Capture the cell that displays the provided text and extract its (x, y) central coordinate. 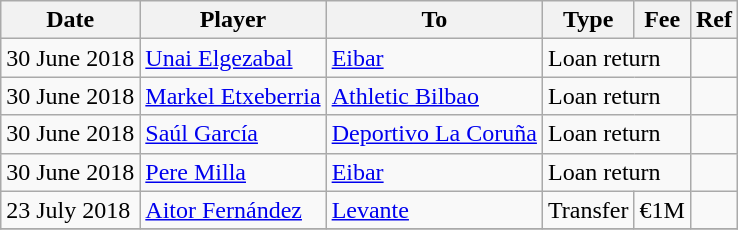
Deportivo La Coruña (434, 134)
Levante (434, 210)
Ref (714, 20)
Athletic Bilbao (434, 96)
Markel Etxeberria (233, 96)
Date (70, 20)
Transfer (588, 210)
Unai Elgezabal (233, 58)
Aitor Fernández (233, 210)
23 July 2018 (70, 210)
Fee (662, 20)
Pere Milla (233, 172)
Player (233, 20)
€1M (662, 210)
To (434, 20)
Type (588, 20)
Saúl García (233, 134)
